Identify which cell holds the provided text, then report its (X, Y) central coordinate. 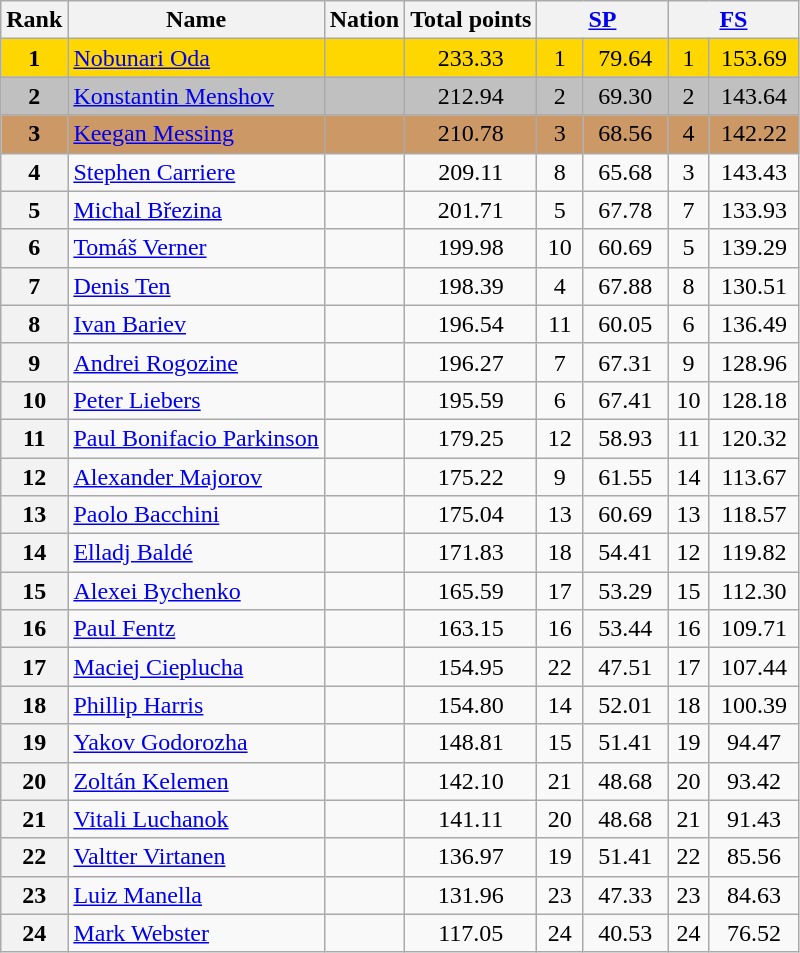
195.59 (471, 400)
136.97 (471, 857)
165.59 (471, 591)
201.71 (471, 210)
84.63 (754, 895)
47.33 (626, 895)
143.64 (754, 96)
Tomáš Verner (196, 248)
Keegan Messing (196, 134)
FS (734, 20)
175.22 (471, 477)
Paul Bonifacio Parkinson (196, 438)
65.68 (626, 172)
141.11 (471, 819)
Paolo Bacchini (196, 515)
Stephen Carriere (196, 172)
209.11 (471, 172)
60.05 (626, 324)
Name (196, 20)
53.29 (626, 591)
68.56 (626, 134)
Michal Březina (196, 210)
94.47 (754, 743)
107.44 (754, 667)
54.41 (626, 553)
67.78 (626, 210)
Denis Ten (196, 286)
113.67 (754, 477)
Rank (34, 20)
Nation (364, 20)
Elladj Baldé (196, 553)
85.56 (754, 857)
175.04 (471, 515)
109.71 (754, 629)
Luiz Manella (196, 895)
128.18 (754, 400)
142.22 (754, 134)
154.95 (471, 667)
91.43 (754, 819)
52.01 (626, 705)
Ivan Bariev (196, 324)
67.88 (626, 286)
128.96 (754, 362)
100.39 (754, 705)
67.41 (626, 400)
Total points (471, 20)
148.81 (471, 743)
199.98 (471, 248)
171.83 (471, 553)
198.39 (471, 286)
154.80 (471, 705)
61.55 (626, 477)
210.78 (471, 134)
SP (602, 20)
Andrei Rogozine (196, 362)
133.93 (754, 210)
117.05 (471, 933)
53.44 (626, 629)
196.27 (471, 362)
76.52 (754, 933)
136.49 (754, 324)
Konstantin Menshov (196, 96)
196.54 (471, 324)
40.53 (626, 933)
58.93 (626, 438)
Alexei Bychenko (196, 591)
Yakov Godorozha (196, 743)
Nobunari Oda (196, 58)
Peter Liebers (196, 400)
Maciej Cieplucha (196, 667)
142.10 (471, 781)
130.51 (754, 286)
Valtter Virtanen (196, 857)
119.82 (754, 553)
233.33 (471, 58)
Paul Fentz (196, 629)
143.43 (754, 172)
212.94 (471, 96)
153.69 (754, 58)
179.25 (471, 438)
120.32 (754, 438)
Alexander Majorov (196, 477)
79.64 (626, 58)
69.30 (626, 96)
Zoltán Kelemen (196, 781)
131.96 (471, 895)
118.57 (754, 515)
47.51 (626, 667)
67.31 (626, 362)
93.42 (754, 781)
Vitali Luchanok (196, 819)
139.29 (754, 248)
163.15 (471, 629)
Mark Webster (196, 933)
Phillip Harris (196, 705)
112.30 (754, 591)
